Extract the [x, y] coordinate from the center of the cell holding the provided text.  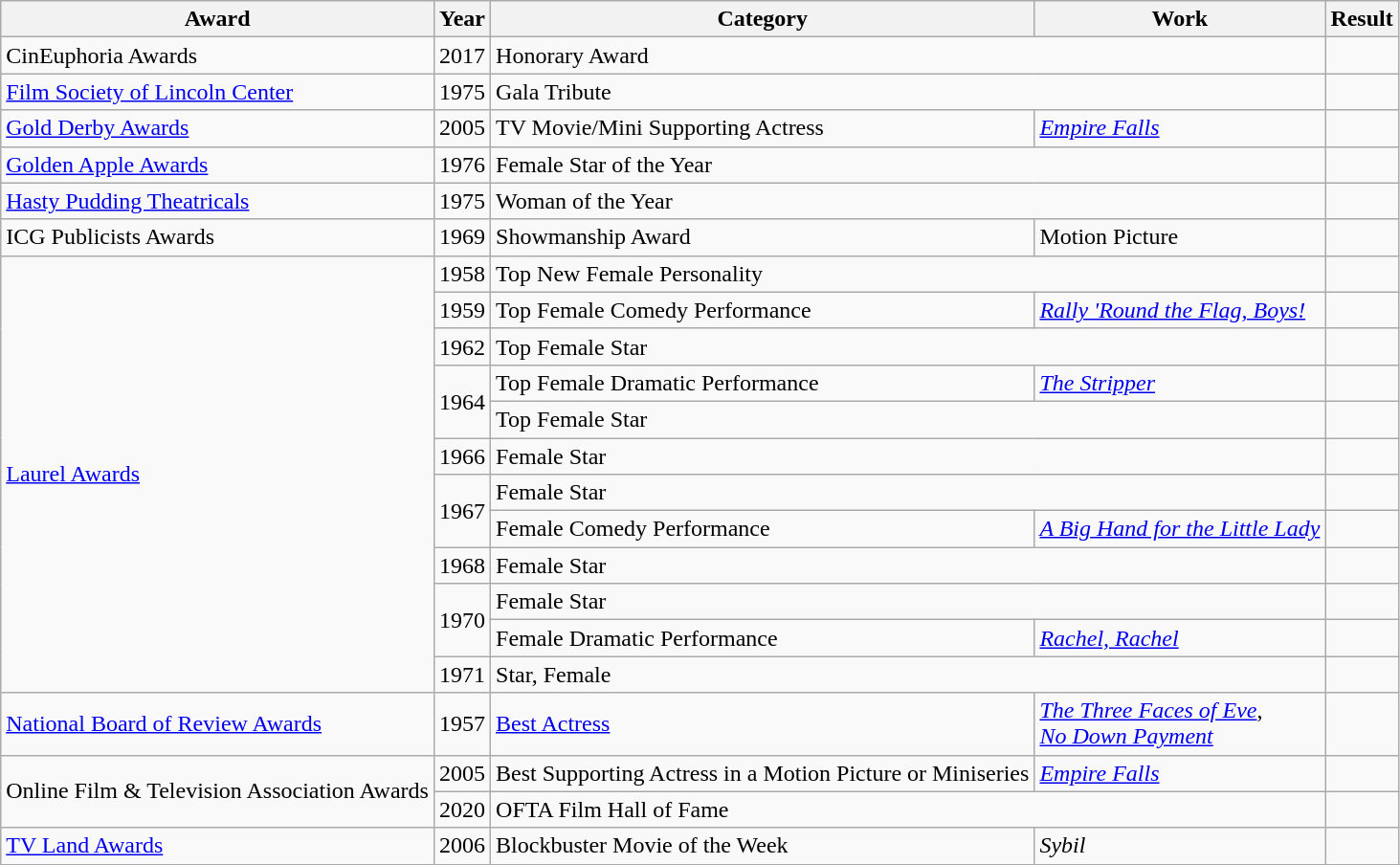
OFTA Film Hall of Fame [908, 810]
1969 [461, 237]
Female Star of the Year [908, 165]
2017 [461, 55]
The Three Faces of Eve,No Down Payment [1180, 723]
TV Movie/Mini Supporting Actress [763, 128]
Female Comedy Performance [763, 529]
1976 [461, 165]
1970 [461, 620]
Sybil [1180, 846]
Honorary Award [908, 55]
1964 [461, 401]
A Big Hand for the Little Lady [1180, 529]
Best Supporting Actress in a Motion Picture or Miniseries [763, 773]
Hasty Pudding Theatricals [218, 201]
National Board of Review Awards [218, 723]
1962 [461, 346]
Rachel, Rachel [1180, 638]
Blockbuster Movie of the Week [763, 846]
Rally 'Round the Flag, Boys! [1180, 310]
Woman of the Year [908, 201]
The Stripper [1180, 383]
1957 [461, 723]
CinEuphoria Awards [218, 55]
Top Female Dramatic Performance [763, 383]
Result [1362, 19]
Female Dramatic Performance [763, 638]
2020 [461, 810]
1968 [461, 566]
Gold Derby Awards [218, 128]
1966 [461, 456]
1971 [461, 675]
ICG Publicists Awards [218, 237]
Showmanship Award [763, 237]
1958 [461, 274]
Star, Female [908, 675]
1967 [461, 511]
Gala Tribute [908, 92]
Best Actress [763, 723]
Online Film & Television Association Awards [218, 791]
Laurel Awards [218, 475]
TV Land Awards [218, 846]
1959 [461, 310]
Top Female Comedy Performance [763, 310]
Top New Female Personality [908, 274]
Work [1180, 19]
2006 [461, 846]
Award [218, 19]
Motion Picture [1180, 237]
Category [763, 19]
Golden Apple Awards [218, 165]
Film Society of Lincoln Center [218, 92]
Year [461, 19]
